Capture the cell that displays the provided text and extract its (X, Y) central coordinate. 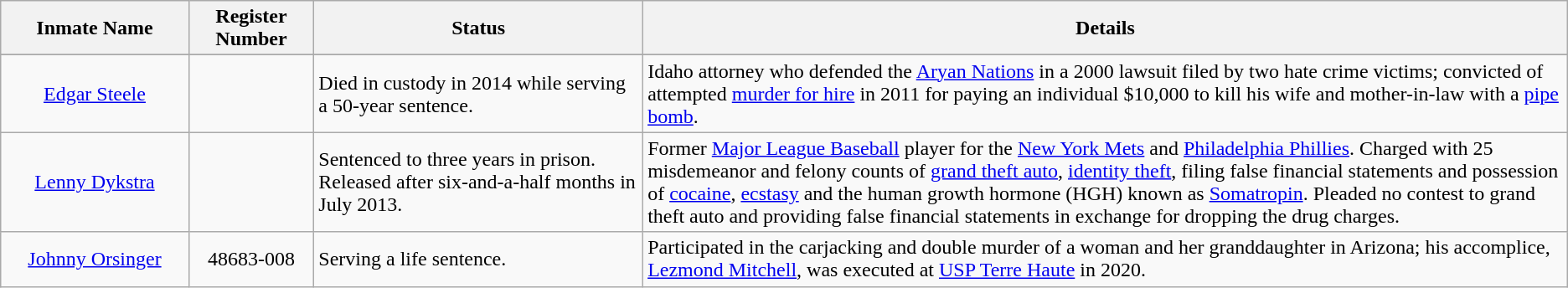
Lenny Dykstra (95, 183)
Sentenced to three years in prison. Released after six-and-a-half months in July 2013. (479, 183)
Serving a life sentence. (479, 260)
Details (1106, 28)
Edgar Steele (95, 94)
48683-008 (251, 260)
Status (479, 28)
Inmate Name (95, 28)
Register Number (251, 28)
Johnny Orsinger (95, 260)
Died in custody in 2014 while serving a 50-year sentence. (479, 94)
